Locate the cell with the specified text and output its (x, y) center coordinate. 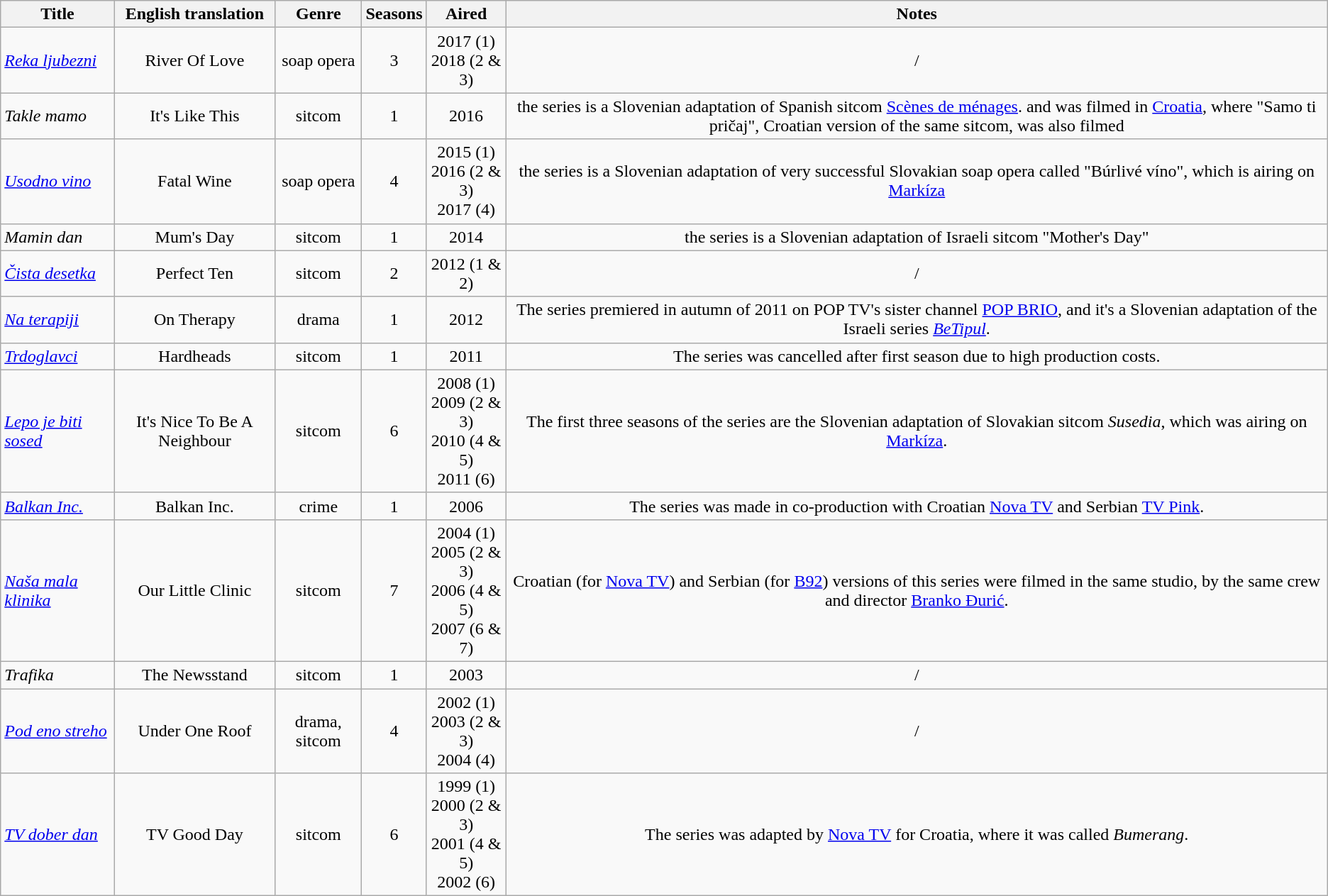
Na terapiji (57, 319)
2 (394, 274)
TV Good Day (194, 834)
2011 (466, 356)
Seasons (394, 14)
Pod eno streho (57, 731)
Under One Roof (194, 731)
7 (394, 590)
English translation (194, 14)
2003 (466, 675)
The Newsstand (194, 675)
Mum's Day (194, 237)
Aired (466, 14)
Hardheads (194, 356)
the series is a Slovenian adaptation of very successful Slovakian soap opera called "Búrlivé víno", which is airing on Markíza (917, 182)
2012 (1 & 2) (466, 274)
Reka ljubezni (57, 60)
2004 (1)2005 (2 & 3)2006 (4 & 5)2007 (6 & 7) (466, 590)
1999 (1)2000 (2 & 3)2001 (4 & 5)2002 (6) (466, 834)
drama, sitcom (319, 731)
The series was adapted by Nova TV for Croatia, where it was called Bumerang. (917, 834)
It's Like This (194, 116)
2006 (466, 506)
2002 (1)2003 (2 & 3)2004 (4) (466, 731)
TV dober dan (57, 834)
Fatal Wine (194, 182)
Naša mala klinika (57, 590)
2012 (466, 319)
The series was made in co-production with Croatian Nova TV and Serbian TV Pink. (917, 506)
2008 (1)2009 (2 & 3)2010 (4 & 5)2011 (6) (466, 431)
Perfect Ten (194, 274)
2016 (466, 116)
The first three seasons of the series are the Slovenian adaptation of Slovakian sitcom Susedia, which was airing on Markíza. (917, 431)
Mamin dan (57, 237)
It's Nice To Be A Neighbour (194, 431)
Genre (319, 14)
3 (394, 60)
Trafika (57, 675)
2015 (1)2016 (2 & 3)2017 (4) (466, 182)
Čista desetka (57, 274)
drama (319, 319)
Title (57, 14)
The series was cancelled after first season due to high production costs. (917, 356)
The series premiered in autumn of 2011 on POP TV's sister channel POP BRIO, and it's a Slovenian adaptation of the Israeli series BeTipul. (917, 319)
Lepo je biti sosed (57, 431)
River Of Love (194, 60)
2014 (466, 237)
crime (319, 506)
Croatian (for Nova TV) and Serbian (for B92) versions of this series were filmed in the same studio, by the same crew and director Branko Đurić. (917, 590)
Takle mamo (57, 116)
Notes (917, 14)
On Therapy (194, 319)
2017 (1)2018 (2 & 3) (466, 60)
Usodno vino (57, 182)
the series is a Slovenian adaptation of Israeli sitcom "Mother's Day" (917, 237)
Our Little Clinic (194, 590)
Trdoglavci (57, 356)
